Detect which cell encompasses the target text, then output its [X, Y] center coordinate. 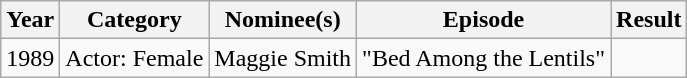
"Bed Among the Lentils" [484, 58]
Maggie Smith [283, 58]
1989 [30, 58]
Result [649, 20]
Category [134, 20]
Episode [484, 20]
Actor: Female [134, 58]
Nominee(s) [283, 20]
Year [30, 20]
